Find where the given text appears and provide that cell's center as (X, Y) coordinate. 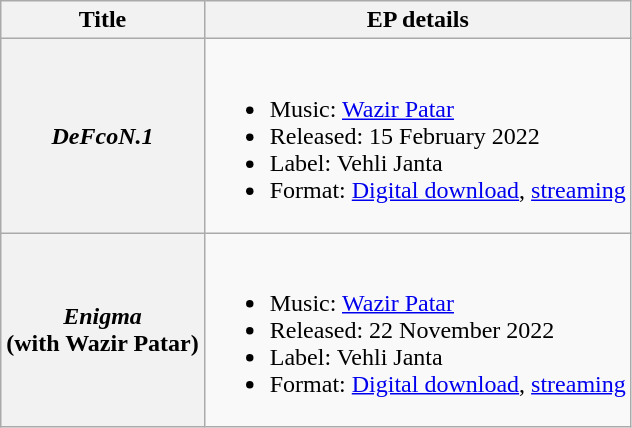
Music: Wazir PatarReleased: 15 February 2022Label: Vehli JantaFormat: Digital download, streaming (418, 136)
Music: Wazir PatarReleased: 22 November 2022Label: Vehli JantaFormat: Digital download, streaming (418, 330)
Title (102, 20)
Enigma(with Wazir Patar) (102, 330)
EP details (418, 20)
DeFcoN.1 (102, 136)
